Capture the cell that displays the provided text and extract its (x, y) central coordinate. 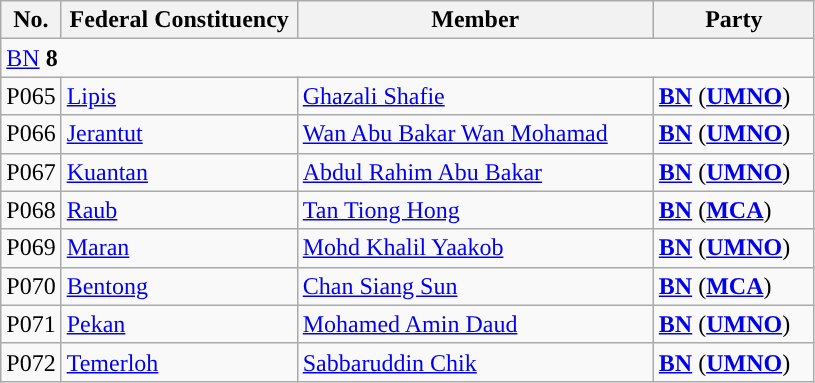
Federal Constituency (179, 20)
Maran (179, 248)
P071 (31, 324)
Pekan (179, 324)
Tan Tiong Hong (475, 210)
P070 (31, 286)
P072 (31, 362)
Member (475, 20)
P067 (31, 172)
Chan Siang Sun (475, 286)
No. (31, 20)
P068 (31, 210)
Raub (179, 210)
Sabbaruddin Chik (475, 362)
Party (734, 20)
BN 8 (408, 58)
Mohamed Amin Daud (475, 324)
P066 (31, 134)
Wan Abu Bakar Wan Mohamad (475, 134)
Ghazali Shafie (475, 96)
Jerantut (179, 134)
Mohd Khalil Yaakob (475, 248)
Lipis (179, 96)
Bentong (179, 286)
P069 (31, 248)
P065 (31, 96)
Temerloh (179, 362)
Abdul Rahim Abu Bakar (475, 172)
Kuantan (179, 172)
